Determine the [X, Y] coordinate at the center of the cell enclosing the given text.  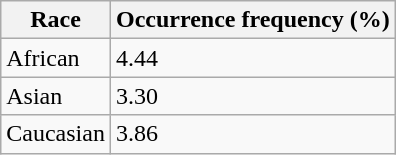
Occurrence frequency (%) [252, 20]
4.44 [252, 58]
African [56, 58]
3.30 [252, 96]
3.86 [252, 134]
Asian [56, 96]
Race [56, 20]
Caucasian [56, 134]
